Search for the cell housing the specified text and yield its [X, Y] center coordinate. 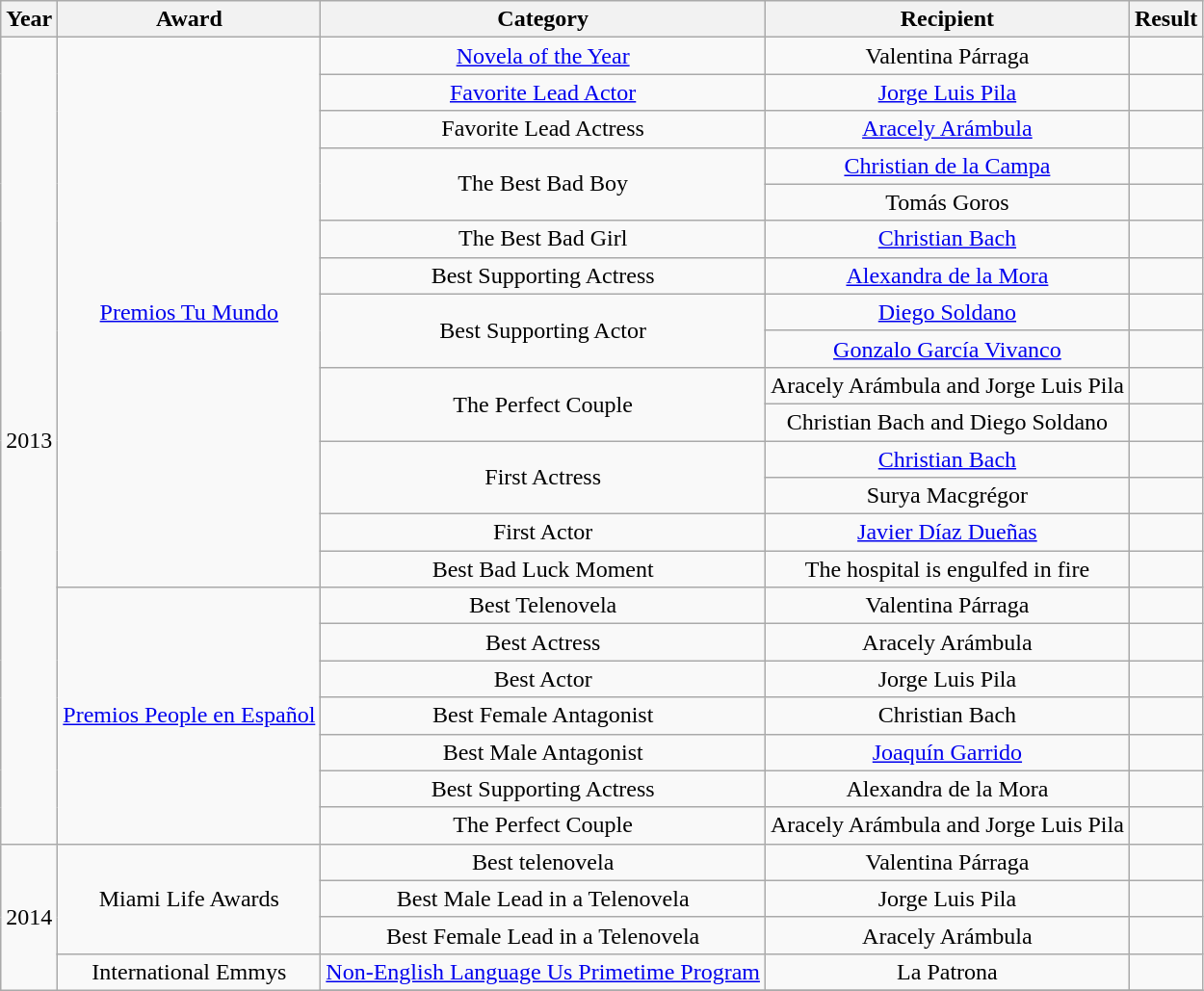
Tomás Goros [947, 202]
Non-English Language Us Primetime Program [543, 972]
Category [543, 19]
Best Supporting Actor [543, 330]
2014 [29, 917]
Favorite Lead Actor [543, 92]
Javier Díaz Dueñas [947, 533]
Christian Bach and Diego Soldano [947, 422]
Best Male Antagonist [543, 752]
Miami Life Awards [189, 899]
Best Bad Luck Moment [543, 569]
Premios People en Español [189, 716]
Favorite Lead Actress [543, 129]
Best Actor [543, 679]
Best Female Lead in a Telenovela [543, 935]
International Emmys [189, 972]
Best Actress [543, 642]
First Actor [543, 533]
2013 [29, 441]
Award [189, 19]
Best Male Lead in a Telenovela [543, 899]
Gonzalo García Vivanco [947, 349]
The Best Bad Boy [543, 184]
First Actress [543, 478]
Best telenovela [543, 862]
The hospital is engulfed in fire [947, 569]
La Patrona [947, 972]
Result [1165, 19]
Novela of the Year [543, 56]
Best Telenovela [543, 606]
Diego Soldano [947, 312]
Joaquín Garrido [947, 752]
Premios Tu Mundo [189, 312]
Christian de la Campa [947, 166]
Recipient [947, 19]
The Best Bad Girl [543, 239]
Year [29, 19]
Best Female Antagonist [543, 716]
Surya Macgrégor [947, 496]
